Find where the given text appears and provide that cell's center as (X, Y) coordinate. 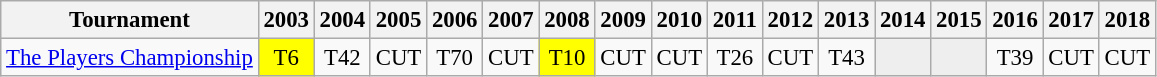
T43 (846, 58)
T39 (1015, 58)
2011 (734, 20)
2014 (903, 20)
2006 (455, 20)
2003 (286, 20)
T10 (567, 58)
2009 (623, 20)
2012 (790, 20)
T26 (734, 58)
2004 (342, 20)
2016 (1015, 20)
T6 (286, 58)
The Players Championship (130, 58)
2007 (511, 20)
2018 (1127, 20)
2005 (398, 20)
2015 (959, 20)
2010 (679, 20)
2013 (846, 20)
Tournament (130, 20)
T42 (342, 58)
2017 (1071, 20)
T70 (455, 58)
2008 (567, 20)
